Determine the (x, y) coordinate at the center of the cell enclosing the given text.  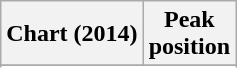
Chart (2014) (72, 34)
Peakposition (189, 34)
